Locate the cell with the specified text and output its (x, y) center coordinate. 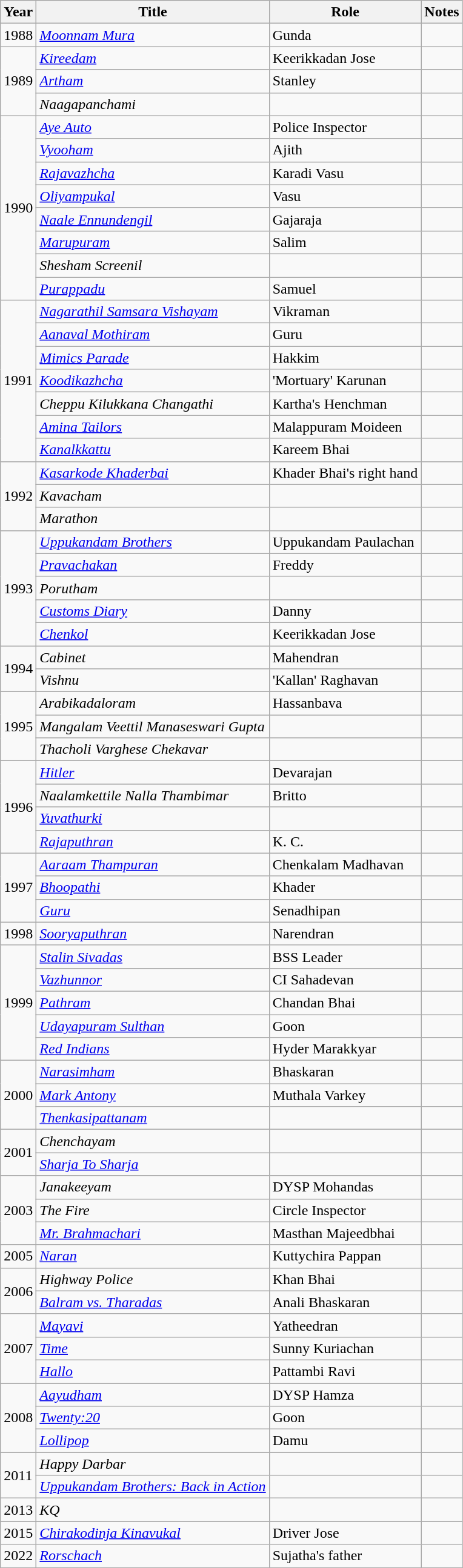
Sharja To Sharja (153, 1164)
1994 (18, 668)
2015 (18, 1533)
Red Indians (153, 1049)
Shesham Screenil (153, 265)
Narendran (345, 934)
Kireedam (153, 58)
2003 (18, 1210)
Yatheedran (345, 1325)
Khan Bhai (345, 1279)
'Kallan' Raghavan (345, 680)
2022 (18, 1556)
Chenchayam (153, 1141)
Muthala Varkey (345, 1095)
Gajaraja (345, 219)
Notes (442, 12)
Purappadu (153, 289)
1999 (18, 1003)
Role (345, 12)
1991 (18, 381)
Hallo (153, 1371)
Uppukandam Brothers (153, 542)
Vikraman (345, 312)
Chandan Bhai (345, 1003)
1992 (18, 496)
2006 (18, 1291)
Aayudham (153, 1394)
Britto (345, 796)
Amina Tailors (153, 427)
2008 (18, 1417)
Sooryaputhran (153, 934)
BSS Leader (345, 957)
Kareem Bhai (345, 450)
Naalamkettile Nalla Thambimar (153, 796)
Year (18, 12)
Thacholi Varghese Chekavar (153, 749)
Khader (345, 888)
Hitler (153, 772)
Damu (345, 1441)
Rajavazhcha (153, 173)
Rajaputhran (153, 842)
Mark Antony (153, 1095)
Chenkol (153, 634)
Thenkasipattanam (153, 1118)
Chirakodinja Kinavukal (153, 1533)
The Fire (153, 1210)
1998 (18, 934)
Narasimham (153, 1072)
Pattambi Ravi (345, 1371)
DYSP Hamza (345, 1394)
1990 (18, 208)
2011 (18, 1475)
Hakkim (345, 358)
1989 (18, 81)
Circle Inspector (345, 1210)
Arabikadaloram (153, 703)
Customs Diary (153, 611)
Mr. Brahmachari (153, 1233)
Lollipop (153, 1441)
Bhoopathi (153, 888)
Naran (153, 1256)
Gunda (345, 35)
Anali Bhaskaran (345, 1302)
Stanley (345, 81)
Sujatha's father (345, 1556)
Vyooham (153, 150)
Mayavi (153, 1325)
CI Sahadevan (345, 980)
Uppukandam Brothers: Back in Action (153, 1487)
Pravachakan (153, 565)
1996 (18, 807)
Masthan Majeedbhai (345, 1233)
Happy Darbar (153, 1464)
Artham (153, 81)
Mahendran (345, 657)
Porutham (153, 588)
Kasarkode Khaderbai (153, 473)
KQ (153, 1510)
1995 (18, 726)
2013 (18, 1510)
Senadhipan (345, 911)
Time (153, 1348)
Koodikazhcha (153, 381)
DYSP Mohandas (345, 1187)
Marupuram (153, 242)
Yuvathurki (153, 819)
Aye Auto (153, 127)
Nagarathil Samsara Vishayam (153, 312)
Kanalkkattu (153, 450)
Cabinet (153, 657)
Aanaval Mothiram (153, 335)
Oliyampukal (153, 196)
Hyder Marakkyar (345, 1049)
Balram vs. Tharadas (153, 1302)
1988 (18, 35)
Udayapuram Sulthan (153, 1026)
Police Inspector (345, 127)
Mangalam Veettil Manaseswari Gupta (153, 726)
Driver Jose (345, 1533)
Sunny Kuriachan (345, 1348)
Samuel (345, 289)
2007 (18, 1348)
Kuttychira Pappan (345, 1256)
'Mortuary' Karunan (345, 381)
Highway Police (153, 1279)
1993 (18, 588)
Danny (345, 611)
Vazhunnor (153, 980)
Twenty:20 (153, 1418)
Kavacham (153, 496)
Karadi Vasu (345, 173)
1997 (18, 888)
Khader Bhai's right hand (345, 473)
Ajith (345, 150)
Title (153, 12)
Aaraam Thampuran (153, 865)
Malappuram Moideen (345, 427)
Stalin Sivadas (153, 957)
Pathram (153, 1003)
Chenkalam Madhavan (345, 865)
Naale Ennundengil (153, 219)
Cheppu Kilukkana Changathi (153, 404)
Hassanbava (345, 703)
Bhaskaran (345, 1072)
Moonnam Mura (153, 35)
2005 (18, 1256)
Naagapanchami (153, 104)
Kartha's Henchman (345, 404)
Devarajan (345, 772)
K. C. (345, 842)
2001 (18, 1153)
2000 (18, 1095)
Rorschach (153, 1556)
Freddy (345, 565)
Vishnu (153, 680)
Uppukandam Paulachan (345, 542)
Janakeeyam (153, 1187)
Vasu (345, 196)
Salim (345, 242)
Marathon (153, 519)
Mimics Parade (153, 358)
